Scan for the cell matching the given text and deliver its [x, y] coordinate at center. 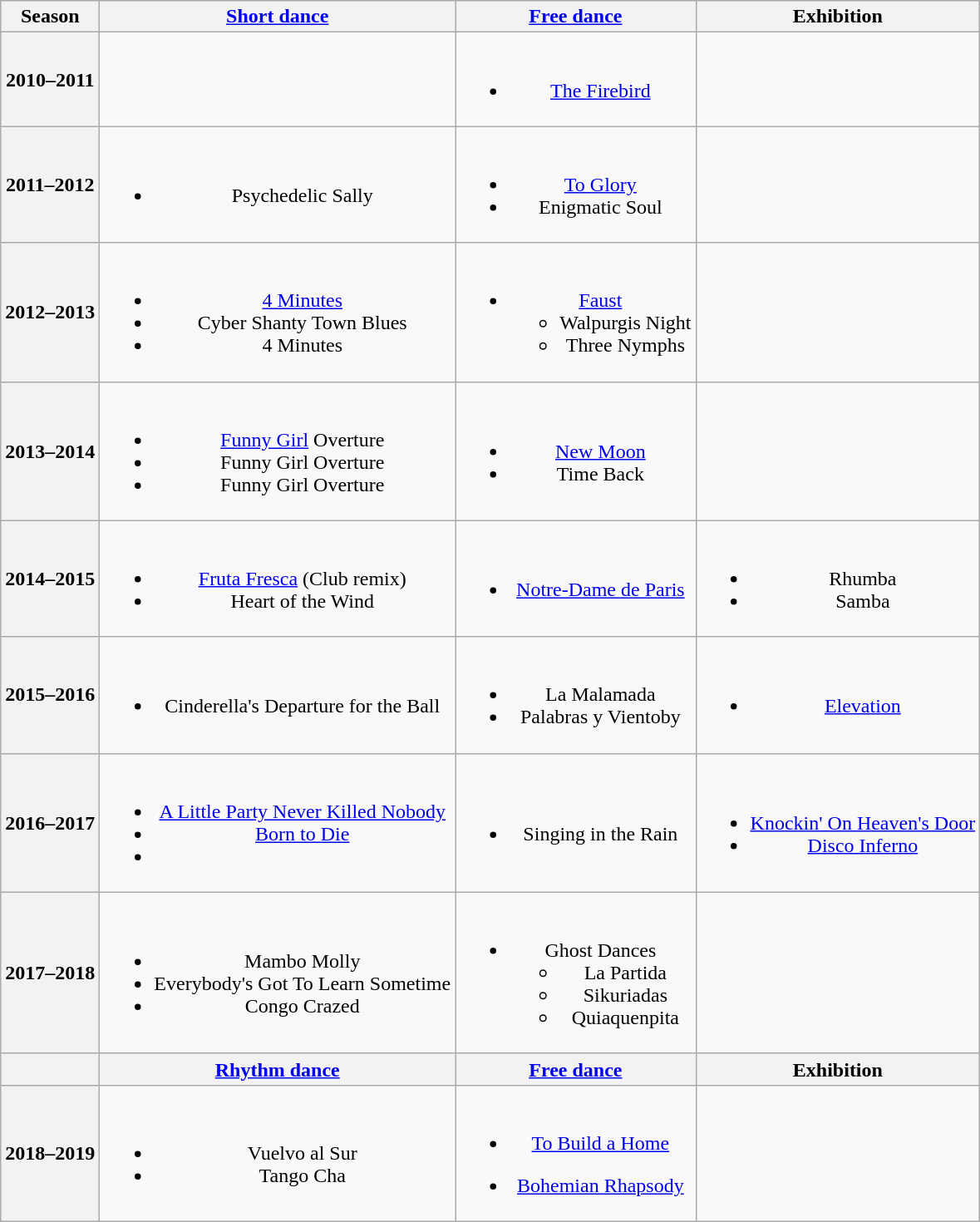
Singing in the Rain [575, 823]
2010–2011 [50, 80]
2012–2013 [50, 313]
Funny Girl Overture Funny Girl Overture Funny Girl Overture [278, 451]
Fruta Fresca (Club remix) Heart of the Wind [278, 579]
Mambo Molly Everybody's Got To Learn Sometime Congo Crazed [278, 973]
Elevation [838, 695]
Cinderella's Departure for the Ball [278, 695]
The Firebird [575, 80]
La MalamadaPalabras y Vientoby [575, 695]
2011–2012 [50, 185]
To Glory Enigmatic Soul [575, 185]
4 Minutes Cyber Shanty Town Blues 4 Minutes [278, 313]
A Little Party Never Killed Nobody Born to Die [278, 823]
2013–2014 [50, 451]
2017–2018 [50, 973]
Vuelvo al Sur Tango Cha [278, 1153]
Short dance [278, 17]
Season [50, 17]
New Moon Time Back [575, 451]
RhumbaSamba [838, 579]
Notre-Dame de Paris [575, 579]
Knockin' On Heaven's Door Disco Inferno [838, 823]
Ghost DancesLa Partida Sikuriadas Quiaquenpita [575, 973]
2018–2019 [50, 1153]
2015–2016 [50, 695]
Faust Walpurgis NightThree Nymphs [575, 313]
To Build a Home Bohemian Rhapsody [575, 1153]
Rhythm dance [278, 1069]
2014–2015 [50, 579]
Psychedelic Sally [278, 185]
2016–2017 [50, 823]
